Locate the cell with the specified text and output its [x, y] center coordinate. 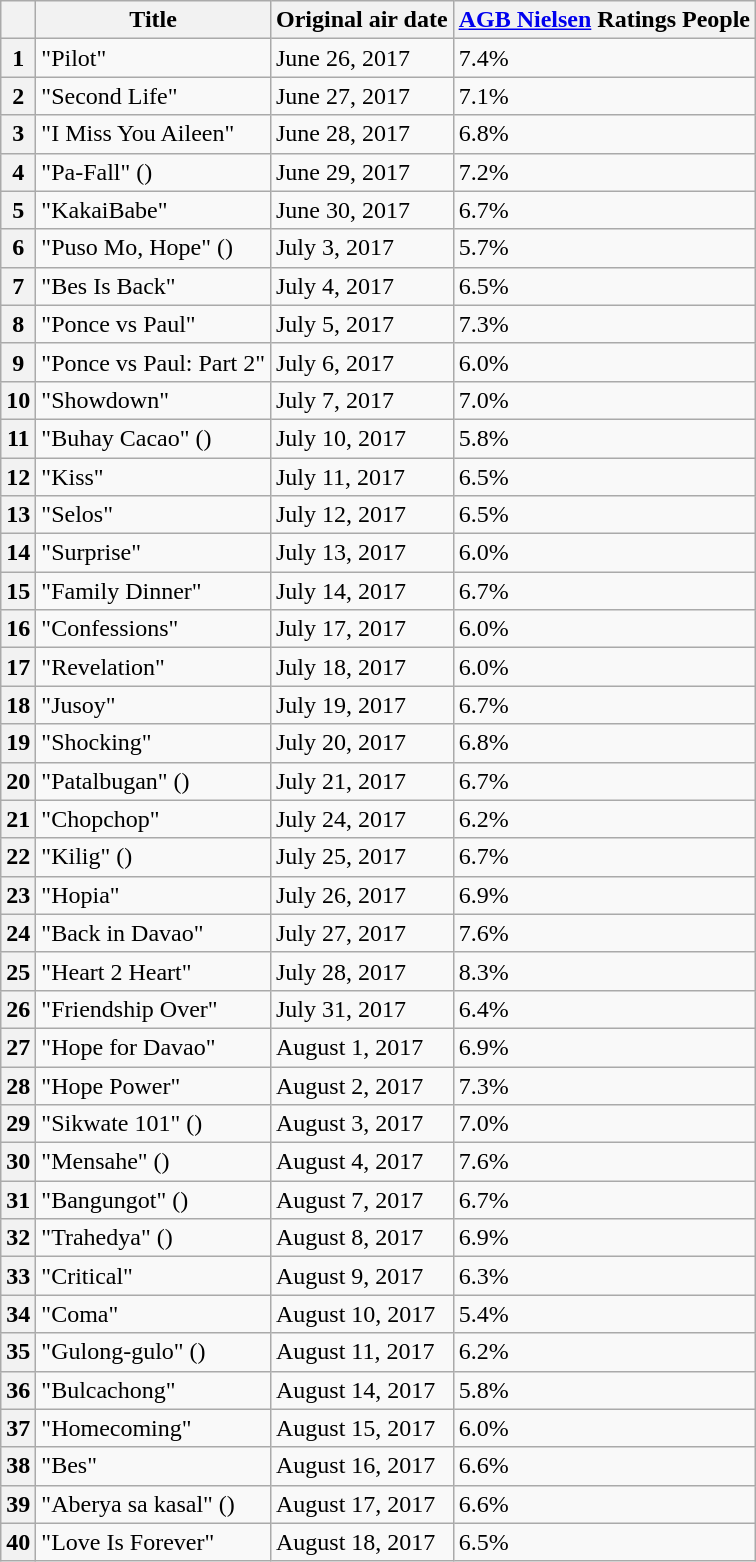
July 25, 2017 [362, 857]
AGB Nielsen Ratings People [604, 20]
9 [18, 362]
Title [154, 20]
"Confessions" [154, 629]
July 7, 2017 [362, 400]
August 14, 2017 [362, 1390]
"Pa-Fall" () [154, 172]
"Bangungot" () [154, 1200]
"Sikwate 101" () [154, 1124]
40 [18, 1542]
July 5, 2017 [362, 324]
10 [18, 400]
1 [18, 58]
July 21, 2017 [362, 781]
June 30, 2017 [362, 210]
"Back in Davao" [154, 933]
8 [18, 324]
"Selos" [154, 515]
"Kilig" () [154, 857]
5.4% [604, 1314]
August 15, 2017 [362, 1428]
5 [18, 210]
34 [18, 1314]
July 27, 2017 [362, 933]
July 10, 2017 [362, 438]
6 [18, 248]
31 [18, 1200]
13 [18, 515]
25 [18, 971]
7.1% [604, 96]
August 11, 2017 [362, 1352]
July 14, 2017 [362, 591]
August 1, 2017 [362, 1047]
July 26, 2017 [362, 895]
"Second Life" [154, 96]
June 26, 2017 [362, 58]
7.4% [604, 58]
August 7, 2017 [362, 1200]
August 4, 2017 [362, 1162]
26 [18, 1009]
July 12, 2017 [362, 515]
"Kiss" [154, 477]
35 [18, 1352]
August 17, 2017 [362, 1504]
27 [18, 1047]
24 [18, 933]
June 28, 2017 [362, 134]
12 [18, 477]
"Gulong-gulo" () [154, 1352]
"Ponce vs Paul: Part 2" [154, 362]
"Bes" [154, 1466]
"Surprise" [154, 553]
17 [18, 667]
19 [18, 743]
July 17, 2017 [362, 629]
"Buhay Cacao" () [154, 438]
"Friendship Over" [154, 1009]
28 [18, 1085]
"Hopia" [154, 895]
"Pilot" [154, 58]
6.3% [604, 1276]
33 [18, 1276]
"Mensahe" () [154, 1162]
"Bes Is Back" [154, 286]
15 [18, 591]
July 24, 2017 [362, 819]
"KakaiBabe" [154, 210]
July 28, 2017 [362, 971]
29 [18, 1124]
"Trahedya" () [154, 1238]
"Revelation" [154, 667]
16 [18, 629]
37 [18, 1428]
"Showdown" [154, 400]
"I Miss You Aileen" [154, 134]
2 [18, 96]
August 9, 2017 [362, 1276]
11 [18, 438]
"Ponce vs Paul" [154, 324]
21 [18, 819]
August 2, 2017 [362, 1085]
August 18, 2017 [362, 1542]
39 [18, 1504]
3 [18, 134]
14 [18, 553]
7 [18, 286]
"Bulcachong" [154, 1390]
Original air date [362, 20]
"Hope for Davao" [154, 1047]
"Aberya sa kasal" () [154, 1504]
August 3, 2017 [362, 1124]
"Love Is Forever" [154, 1542]
July 20, 2017 [362, 743]
July 11, 2017 [362, 477]
4 [18, 172]
23 [18, 895]
"Jusoy" [154, 705]
6.4% [604, 1009]
"Coma" [154, 1314]
June 29, 2017 [362, 172]
July 6, 2017 [362, 362]
July 31, 2017 [362, 1009]
August 16, 2017 [362, 1466]
July 19, 2017 [362, 705]
36 [18, 1390]
8.3% [604, 971]
August 10, 2017 [362, 1314]
18 [18, 705]
"Puso Mo, Hope" () [154, 248]
"Critical" [154, 1276]
"Hope Power" [154, 1085]
"Chopchop" [154, 819]
22 [18, 857]
July 13, 2017 [362, 553]
"Family Dinner" [154, 591]
June 27, 2017 [362, 96]
August 8, 2017 [362, 1238]
20 [18, 781]
"Patalbugan" () [154, 781]
38 [18, 1466]
5.7% [604, 248]
30 [18, 1162]
32 [18, 1238]
"Heart 2 Heart" [154, 971]
"Homecoming" [154, 1428]
"Shocking" [154, 743]
July 3, 2017 [362, 248]
July 18, 2017 [362, 667]
7.2% [604, 172]
July 4, 2017 [362, 286]
